Identify which cell holds the provided text, then report its [X, Y] central coordinate. 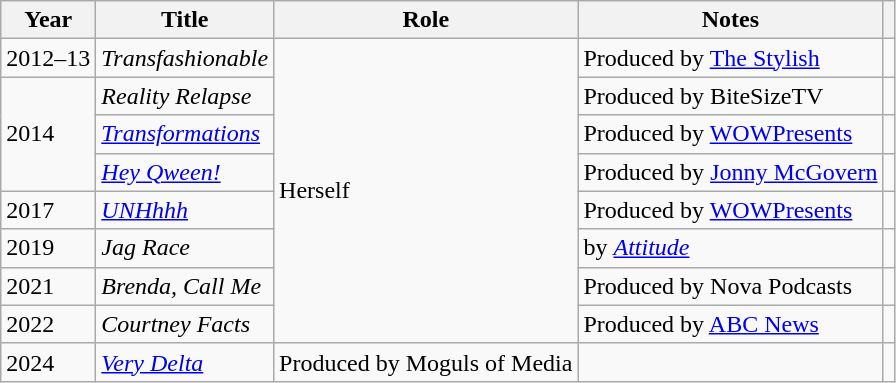
Courtney Facts [185, 324]
Jag Race [185, 248]
2014 [48, 134]
Produced by Jonny McGovern [730, 172]
Hey Qween! [185, 172]
2021 [48, 286]
Brenda, Call Me [185, 286]
Herself [426, 191]
2012–13 [48, 58]
2024 [48, 362]
UNHhhh [185, 210]
Very Delta [185, 362]
by Attitude [730, 248]
Notes [730, 20]
Year [48, 20]
2019 [48, 248]
Produced by The Stylish [730, 58]
Reality Relapse [185, 96]
Produced by Moguls of Media [426, 362]
Title [185, 20]
Transformations [185, 134]
Transfashionable [185, 58]
Produced by ABC News [730, 324]
Produced by Nova Podcasts [730, 286]
2022 [48, 324]
2017 [48, 210]
Role [426, 20]
Produced by BiteSizeTV [730, 96]
